Find where the given text appears and provide that cell's center as (x, y) coordinate. 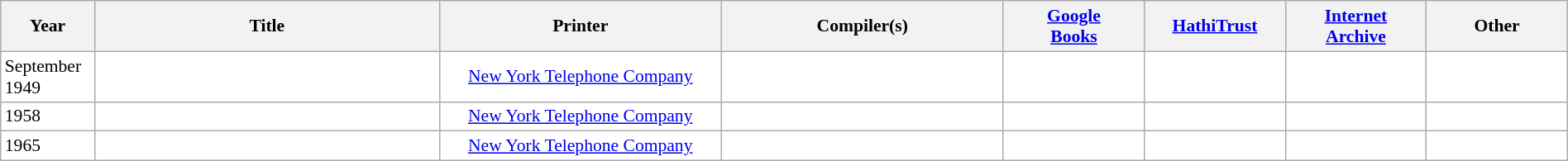
Compiler(s) (862, 26)
Other (1497, 26)
September 1949 (48, 76)
1958 (48, 116)
Printer (581, 26)
Title (266, 26)
1965 (48, 146)
Year (48, 26)
InternetArchive (1355, 26)
GoogleBooks (1073, 26)
HathiTrust (1215, 26)
